Scan for the cell matching the given text and deliver its (x, y) coordinate at center. 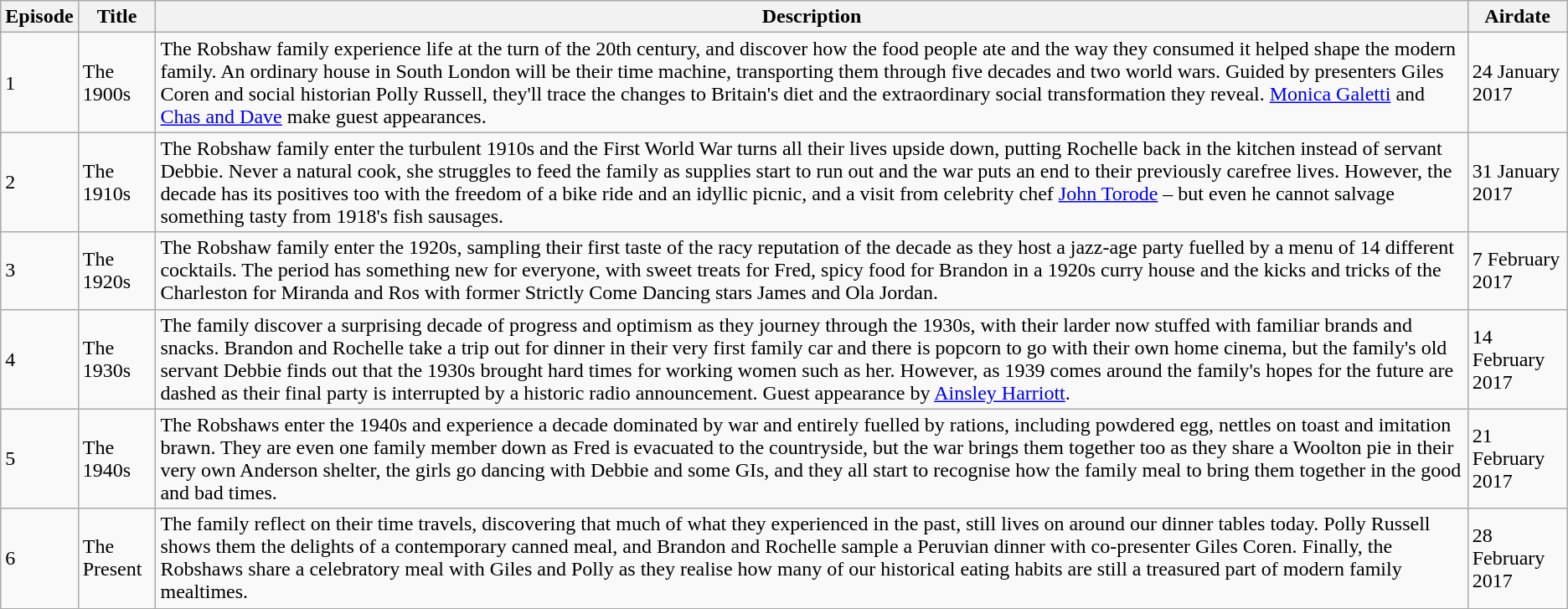
2 (39, 183)
7 February 2017 (1518, 271)
24 January 2017 (1518, 82)
6 (39, 558)
5 (39, 459)
4 (39, 359)
31 January 2017 (1518, 183)
The Present (117, 558)
The 1930s (117, 359)
The 1940s (117, 459)
Description (812, 17)
3 (39, 271)
The 1900s (117, 82)
1 (39, 82)
The 1910s (117, 183)
21 February 2017 (1518, 459)
Airdate (1518, 17)
14 February 2017 (1518, 359)
The 1920s (117, 271)
Title (117, 17)
Episode (39, 17)
28 February 2017 (1518, 558)
